Search for the cell housing the specified text and yield its [x, y] center coordinate. 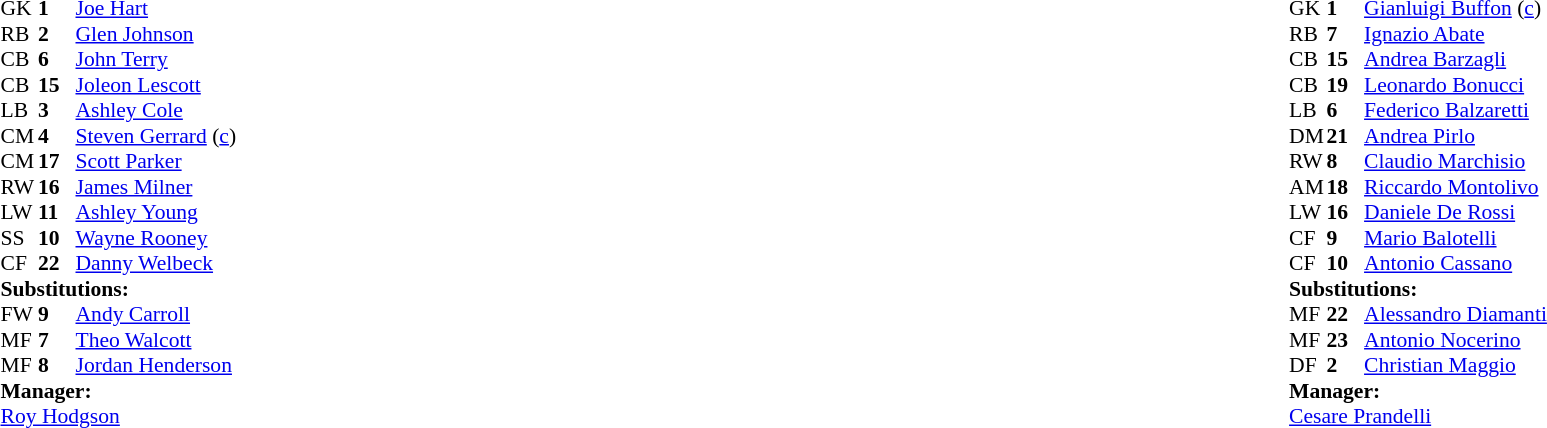
Andrea Pirlo [1456, 136]
Steven Gerrard (c) [156, 136]
AM [1308, 187]
Mario Balotelli [1456, 238]
James Milner [156, 187]
Alessandro Diamanti [1456, 315]
Claudio Marchisio [1456, 161]
4 [57, 136]
Ignazio Abate [1456, 34]
DF [1308, 365]
Danny Welbeck [156, 263]
Antonio Cassano [1456, 263]
3 [57, 111]
Andrea Barzagli [1456, 59]
Leonardo Bonucci [1456, 85]
11 [57, 213]
Ashley Young [156, 213]
Andy Carroll [156, 315]
DM [1308, 136]
Glen Johnson [156, 34]
Antonio Nocerino [1456, 340]
Christian Maggio [1456, 365]
Daniele De Rossi [1456, 213]
19 [1346, 85]
23 [1346, 340]
Riccardo Montolivo [1456, 187]
17 [57, 161]
Wayne Rooney [156, 238]
Federico Balzaretti [1456, 111]
SS [19, 238]
18 [1346, 187]
John Terry [156, 59]
21 [1346, 136]
Theo Walcott [156, 340]
Joleon Lescott [156, 85]
FW [19, 315]
Ashley Cole [156, 111]
Scott Parker [156, 161]
Jordan Henderson [156, 365]
